Output the [x, y] coordinate of the center of the cell containing the given text.  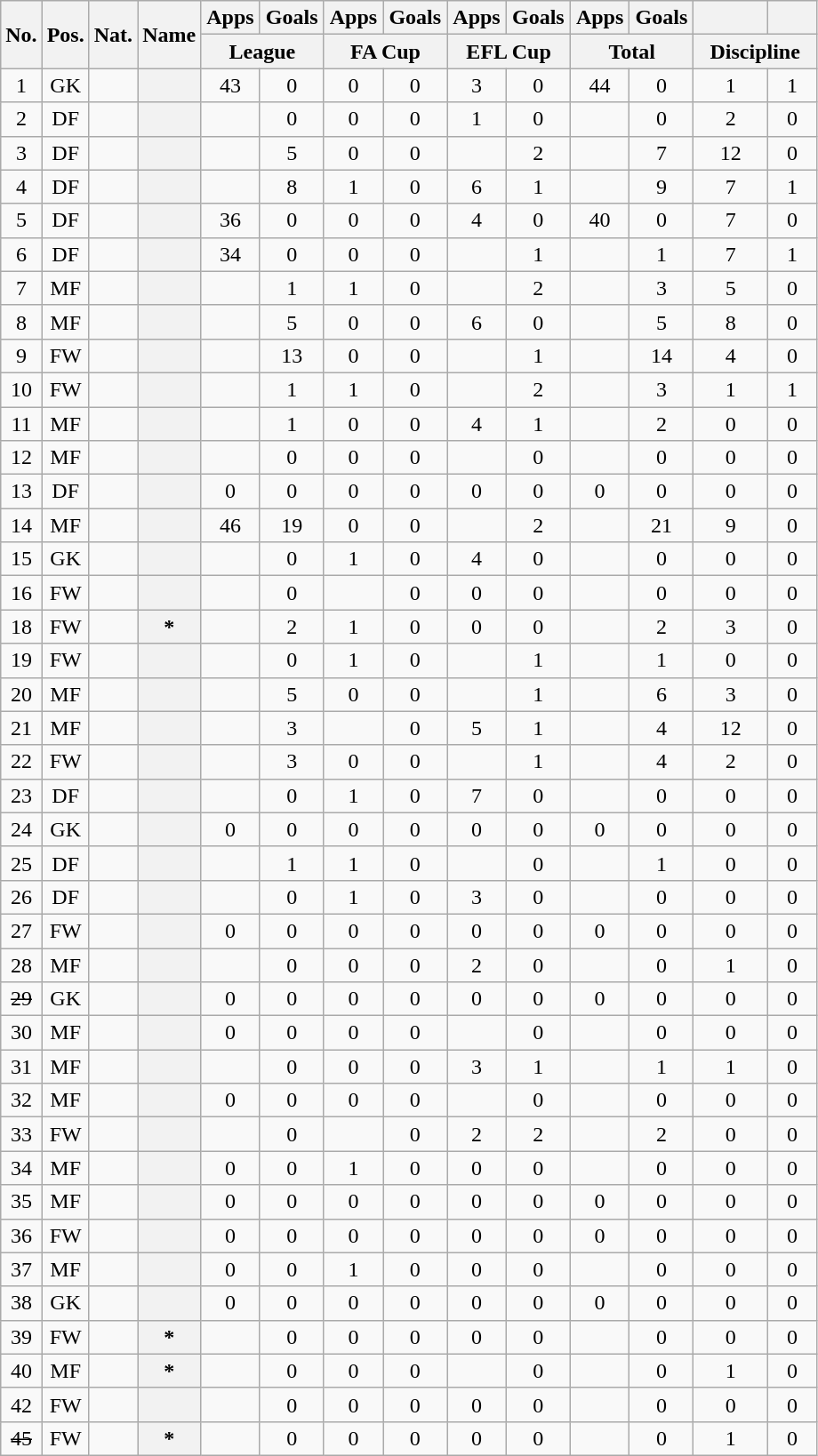
31 [21, 1067]
16 [21, 593]
43 [231, 85]
20 [21, 694]
EFL Cup [509, 52]
39 [21, 1337]
Total [631, 52]
28 [21, 964]
22 [21, 762]
11 [21, 424]
37 [21, 1269]
32 [21, 1100]
10 [21, 389]
38 [21, 1303]
15 [21, 559]
42 [21, 1404]
24 [21, 829]
46 [231, 525]
33 [21, 1134]
League [263, 52]
44 [599, 85]
23 [21, 796]
Nat. [113, 35]
Pos. [66, 35]
27 [21, 931]
Discipline [756, 52]
18 [21, 627]
45 [21, 1438]
FA Cup [386, 52]
35 [21, 1202]
29 [21, 999]
26 [21, 897]
No. [21, 35]
30 [21, 1033]
Name [169, 35]
25 [21, 863]
